Provide the (X, Y) coordinate of the cell's center where the given text is located.  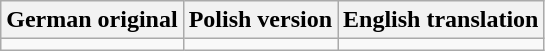
German original (92, 20)
English translation (441, 20)
Polish version (260, 20)
